Determine the (X, Y) coordinate at the center of the cell enclosing the given text.  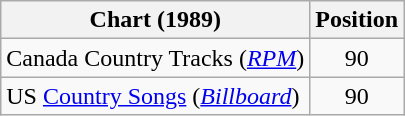
US Country Songs (Billboard) (156, 96)
Position (357, 20)
Chart (1989) (156, 20)
Canada Country Tracks (RPM) (156, 58)
